Pinpoint the cell where the given text exists, returning its (x, y) midpoint coordinate. 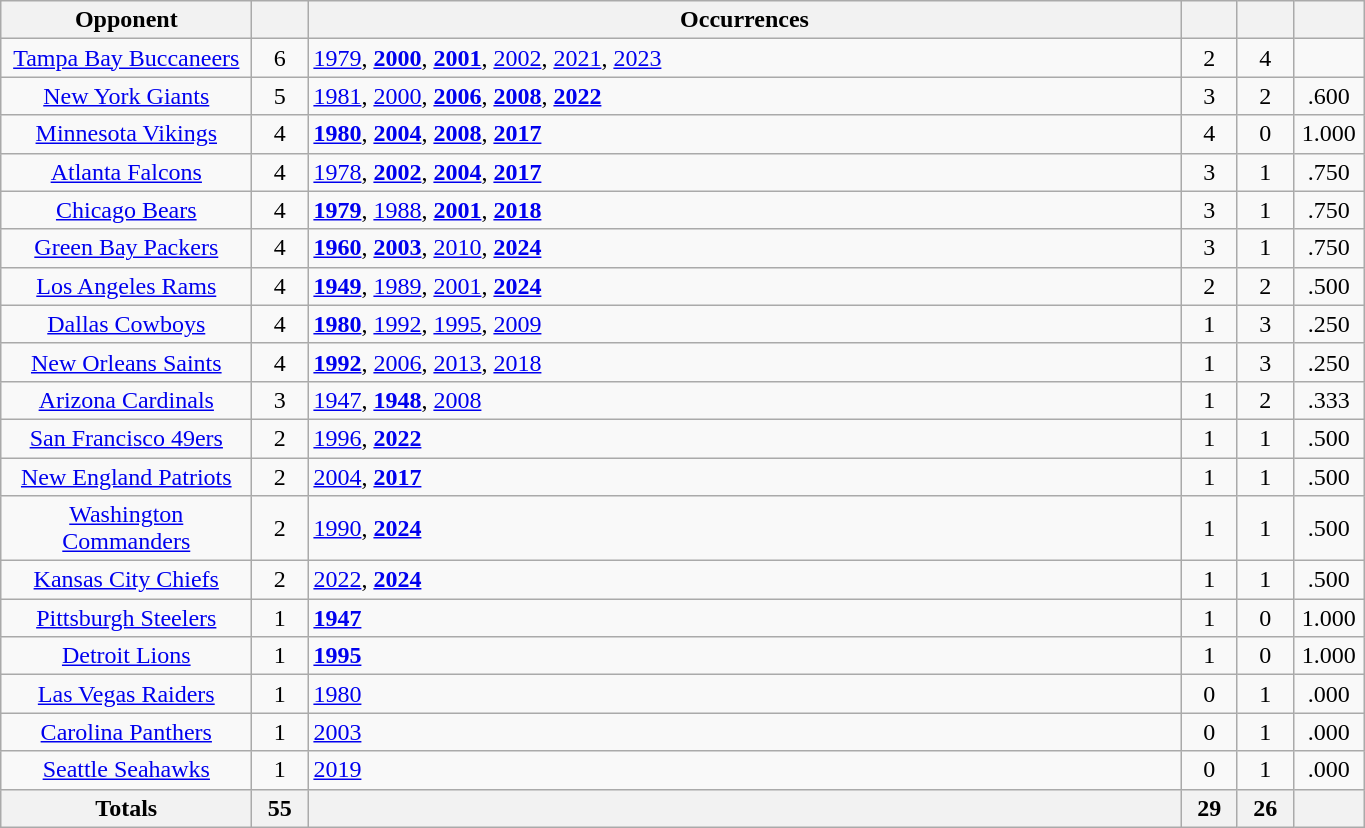
1996, 2022 (744, 438)
New York Giants (126, 96)
1992, 2006, 2013, 2018 (744, 362)
New Orleans Saints (126, 362)
1981, 2000, 2006, 2008, 2022 (744, 96)
2019 (744, 770)
2022, 2024 (744, 580)
Chicago Bears (126, 210)
Dallas Cowboys (126, 324)
29 (1209, 808)
1980 (744, 694)
Totals (126, 808)
26 (1265, 808)
1960, 2003, 2010, 2024 (744, 248)
Atlanta Falcons (126, 172)
Tampa Bay Buccaneers (126, 58)
Occurrences (744, 20)
Carolina Panthers (126, 732)
55 (280, 808)
1949, 1989, 2001, 2024 (744, 286)
Kansas City Chiefs (126, 580)
2004, 2017 (744, 477)
Washington Commanders (126, 528)
Los Angeles Rams (126, 286)
Opponent (126, 20)
Las Vegas Raiders (126, 694)
Detroit Lions (126, 656)
Green Bay Packers (126, 248)
1995 (744, 656)
1980, 1992, 1995, 2009 (744, 324)
1990, 2024 (744, 528)
1947, 1948, 2008 (744, 400)
1947 (744, 618)
San Francisco 49ers (126, 438)
5 (280, 96)
Seattle Seahawks (126, 770)
.600 (1328, 96)
1979, 1988, 2001, 2018 (744, 210)
Minnesota Vikings (126, 134)
6 (280, 58)
1980, 2004, 2008, 2017 (744, 134)
1979, 2000, 2001, 2002, 2021, 2023 (744, 58)
1978, 2002, 2004, 2017 (744, 172)
Arizona Cardinals (126, 400)
2003 (744, 732)
New England Patriots (126, 477)
Pittsburgh Steelers (126, 618)
.333 (1328, 400)
